Find where the given text appears and provide that cell's center as (X, Y) coordinate. 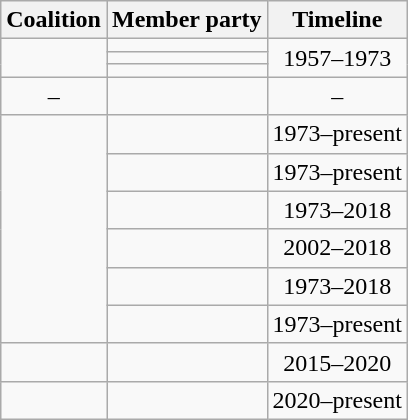
1957–1973 (337, 58)
2020–present (337, 400)
2002–2018 (337, 248)
Timeline (337, 20)
2015–2020 (337, 362)
Member party (186, 20)
Coalition (54, 20)
